Detect which cell encompasses the target text, then output its (x, y) center coordinate. 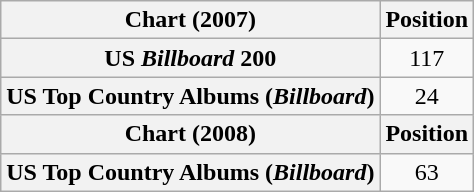
US Billboard 200 (190, 58)
24 (427, 96)
Chart (2008) (190, 134)
117 (427, 58)
63 (427, 172)
Chart (2007) (190, 20)
